Detect which cell encompasses the target text, then output its (x, y) center coordinate. 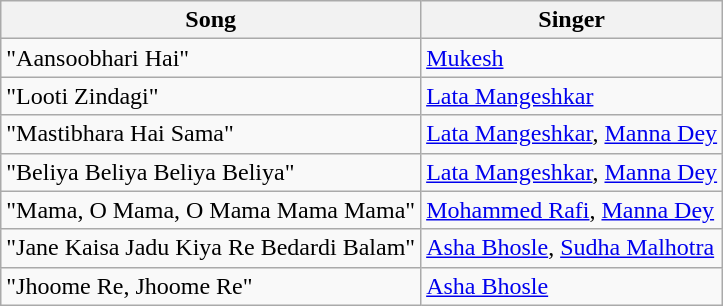
Singer (572, 20)
Asha Bhosle (572, 286)
"Jane Kaisa Jadu Kiya Re Bedardi Balam" (211, 248)
Song (211, 20)
Mohammed Rafi, Manna Dey (572, 210)
"Jhoome Re, Jhoome Re" (211, 286)
"Looti Zindagi" (211, 96)
Mukesh (572, 58)
Lata Mangeshkar (572, 96)
"Beliya Beliya Beliya Beliya" (211, 172)
Asha Bhosle, Sudha Malhotra (572, 248)
"Mama, O Mama, O Mama Mama Mama" (211, 210)
"Mastibhara Hai Sama" (211, 134)
"Aansoobhari Hai" (211, 58)
